Return the (x, y) coordinate for the center point of the cell that contains the specified text.  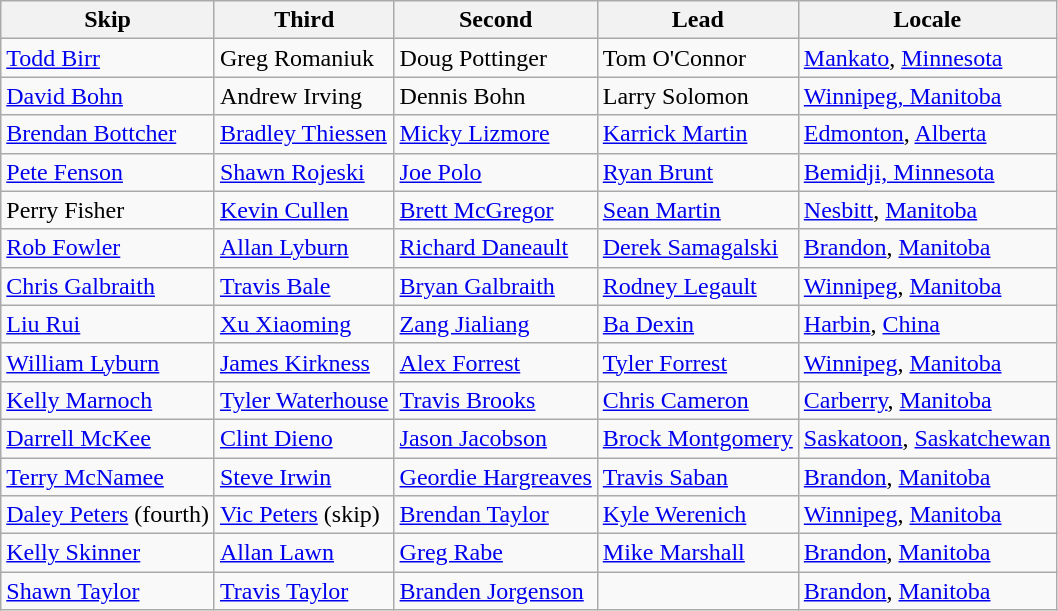
Travis Taylor (304, 591)
Skip (108, 20)
Derek Samagalski (698, 248)
Ryan Brunt (698, 172)
Xu Xiaoming (304, 324)
Steve Irwin (304, 477)
Chris Galbraith (108, 286)
Mankato, Minnesota (927, 58)
Larry Solomon (698, 96)
Liu Rui (108, 324)
Travis Bale (304, 286)
Third (304, 20)
Greg Romaniuk (304, 58)
Darrell McKee (108, 438)
Locale (927, 20)
Vic Peters (skip) (304, 515)
Kevin Cullen (304, 210)
Joe Polo (496, 172)
Richard Daneault (496, 248)
Andrew Irving (304, 96)
Perry Fisher (108, 210)
Pete Fenson (108, 172)
Brendan Bottcher (108, 134)
Allan Lawn (304, 553)
Mike Marshall (698, 553)
Daley Peters (fourth) (108, 515)
Tom O'Connor (698, 58)
Kelly Marnoch (108, 400)
Tyler Waterhouse (304, 400)
Edmonton, Alberta (927, 134)
Karrick Martin (698, 134)
Kelly Skinner (108, 553)
Travis Brooks (496, 400)
Lead (698, 20)
Dennis Bohn (496, 96)
Saskatoon, Saskatchewan (927, 438)
Allan Lyburn (304, 248)
Alex Forrest (496, 362)
Harbin, China (927, 324)
James Kirkness (304, 362)
Ba Dexin (698, 324)
Sean Martin (698, 210)
Geordie Hargreaves (496, 477)
Tyler Forrest (698, 362)
Terry McNamee (108, 477)
Second (496, 20)
Doug Pottinger (496, 58)
Chris Cameron (698, 400)
Clint Dieno (304, 438)
Rob Fowler (108, 248)
Brett McGregor (496, 210)
Nesbitt, Manitoba (927, 210)
Bryan Galbraith (496, 286)
Micky Lizmore (496, 134)
William Lyburn (108, 362)
Bradley Thiessen (304, 134)
Rodney Legault (698, 286)
Bemidji, Minnesota (927, 172)
Brendan Taylor (496, 515)
Todd Birr (108, 58)
Jason Jacobson (496, 438)
Shawn Taylor (108, 591)
Greg Rabe (496, 553)
Travis Saban (698, 477)
Carberry, Manitoba (927, 400)
David Bohn (108, 96)
Zang Jialiang (496, 324)
Shawn Rojeski (304, 172)
Branden Jorgenson (496, 591)
Brock Montgomery (698, 438)
Kyle Werenich (698, 515)
